Locate the cell with the specified text and output its (X, Y) center coordinate. 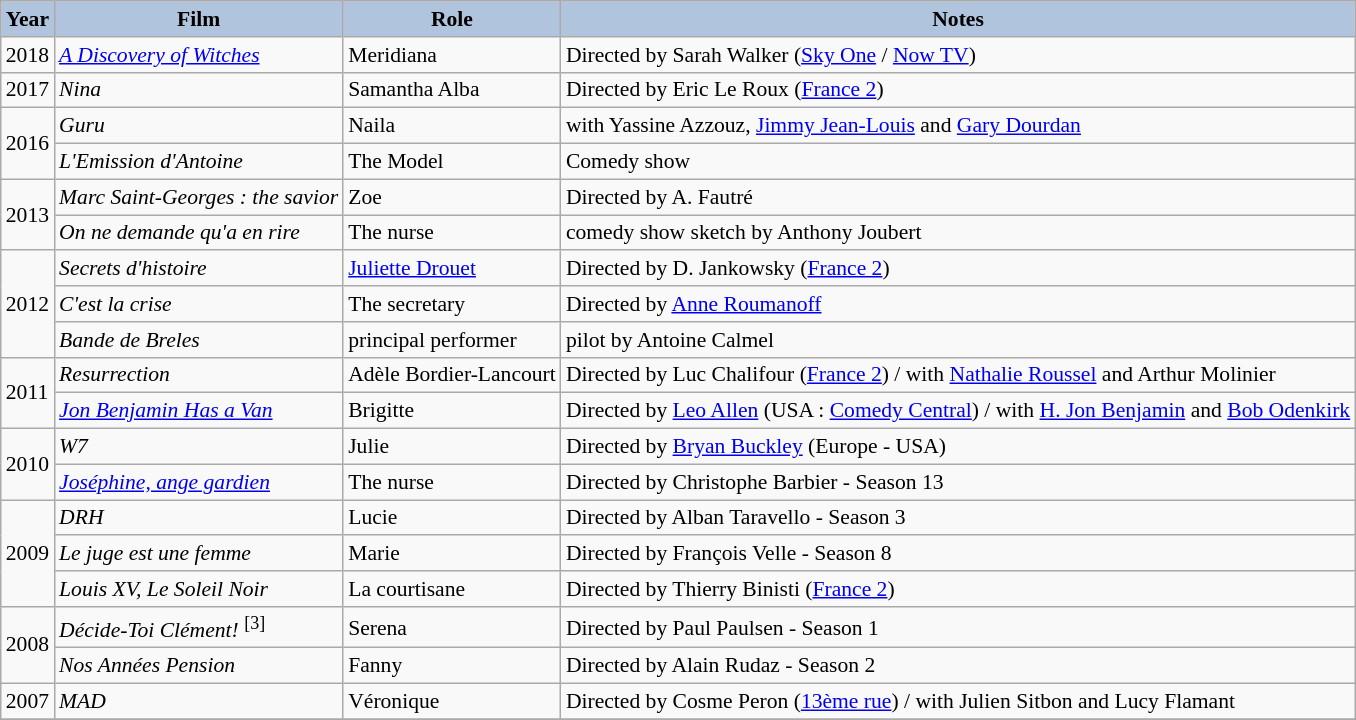
A Discovery of Witches (198, 55)
Film (198, 19)
Fanny (452, 666)
2012 (28, 304)
W7 (198, 447)
The secretary (452, 304)
Resurrection (198, 375)
MAD (198, 702)
Marc Saint-Georges : the savior (198, 197)
Directed by Alban Taravello - Season 3 (958, 518)
Nina (198, 90)
2013 (28, 214)
Adèle Bordier-Lancourt (452, 375)
Directed by Cosme Peron (13ème rue) / with Julien Sitbon and Lucy Flamant (958, 702)
with Yassine Azzouz, Jimmy Jean-Louis and Gary Dourdan (958, 126)
pilot by Antoine Calmel (958, 340)
2011 (28, 392)
2010 (28, 464)
comedy show sketch by Anthony Joubert (958, 233)
Serena (452, 628)
Directed by Bryan Buckley (Europe - USA) (958, 447)
2007 (28, 702)
Directed by D. Jankowsky (France 2) (958, 269)
Guru (198, 126)
Secrets d'histoire (198, 269)
Directed by François Velle - Season 8 (958, 554)
Zoe (452, 197)
Notes (958, 19)
Directed by Sarah Walker (Sky One / Now TV) (958, 55)
Nos Années Pension (198, 666)
2018 (28, 55)
Jon Benjamin Has a Van (198, 411)
2008 (28, 646)
Bande de Breles (198, 340)
C'est la crise (198, 304)
On ne demande qu'a en rire (198, 233)
principal performer (452, 340)
Directed by Luc Chalifour (France 2) / with Nathalie Roussel and Arthur Molinier (958, 375)
Directed by Leo Allen (USA : Comedy Central) / with H. Jon Benjamin and Bob Odenkirk (958, 411)
Meridiana (452, 55)
Julie (452, 447)
2009 (28, 554)
L'Emission d'Antoine (198, 162)
Year (28, 19)
2017 (28, 90)
Décide-Toi Clément! [3] (198, 628)
Directed by Eric Le Roux (France 2) (958, 90)
DRH (198, 518)
La courtisane (452, 589)
Véronique (452, 702)
Joséphine, ange gardien (198, 482)
Juliette Drouet (452, 269)
Samantha Alba (452, 90)
Lucie (452, 518)
The Model (452, 162)
2016 (28, 144)
Directed by Thierry Binisti (France 2) (958, 589)
Directed by Christophe Barbier - Season 13 (958, 482)
Comedy show (958, 162)
Directed by Paul Paulsen - Season 1 (958, 628)
Le juge est une femme (198, 554)
Marie (452, 554)
Directed by Alain Rudaz - Season 2 (958, 666)
Directed by Anne Roumanoff (958, 304)
Naila (452, 126)
Directed by A. Fautré (958, 197)
Brigitte (452, 411)
Louis XV, Le Soleil Noir (198, 589)
Role (452, 19)
